Provide the [X, Y] coordinate of the cell's center where the given text is located.  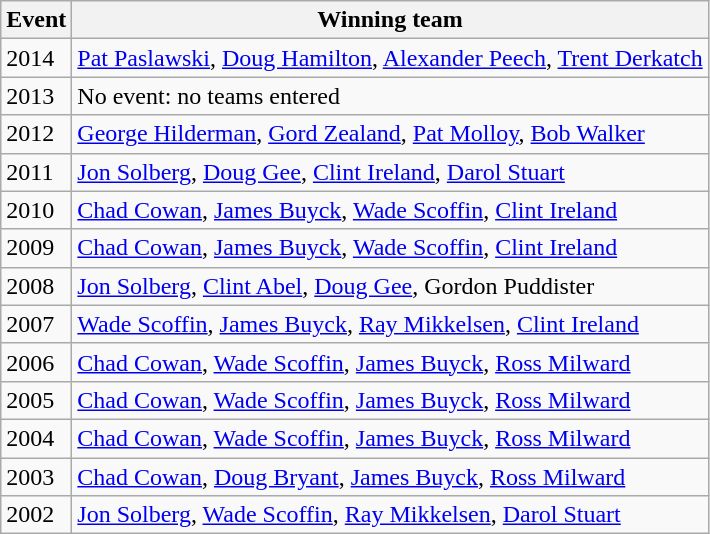
Chad Cowan, Doug Bryant, James Buyck, Ross Milward [390, 477]
Pat Paslawski, Doug Hamilton, Alexander Peech, Trent Derkatch [390, 58]
2002 [36, 515]
2006 [36, 362]
2003 [36, 477]
2007 [36, 324]
Jon Solberg, Wade Scoffin, Ray Mikkelsen, Darol Stuart [390, 515]
George Hilderman, Gord Zealand, Pat Molloy, Bob Walker [390, 134]
Wade Scoffin, James Buyck, Ray Mikkelsen, Clint Ireland [390, 324]
2005 [36, 400]
No event: no teams entered [390, 96]
Winning team [390, 20]
2014 [36, 58]
2010 [36, 210]
2009 [36, 248]
2011 [36, 172]
2008 [36, 286]
2004 [36, 438]
Event [36, 20]
2013 [36, 96]
2012 [36, 134]
Jon Solberg, Clint Abel, Doug Gee, Gordon Puddister [390, 286]
Jon Solberg, Doug Gee, Clint Ireland, Darol Stuart [390, 172]
